From the cell containing the given text, extract its center point as (X, Y) coordinate. 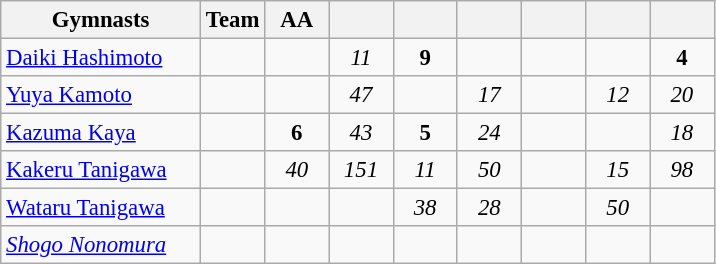
4 (682, 58)
98 (682, 170)
151 (361, 170)
18 (682, 133)
Gymnasts (101, 20)
20 (682, 95)
AA (297, 20)
6 (297, 133)
9 (425, 58)
Shogo Nonomura (101, 245)
Team (232, 20)
28 (489, 208)
Daiki Hashimoto (101, 58)
24 (489, 133)
17 (489, 95)
47 (361, 95)
Wataru Tanigawa (101, 208)
38 (425, 208)
15 (618, 170)
43 (361, 133)
Kazuma Kaya (101, 133)
Yuya Kamoto (101, 95)
5 (425, 133)
40 (297, 170)
Kakeru Tanigawa (101, 170)
12 (618, 95)
